Determine the (x, y) coordinate at the center of the cell enclosing the given text.  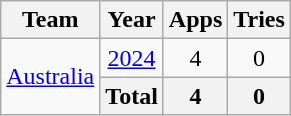
Tries (260, 20)
Total (132, 96)
Year (132, 20)
Apps (195, 20)
Team (50, 20)
2024 (132, 58)
Australia (50, 77)
